Identify which cell holds the provided text, then report its [x, y] central coordinate. 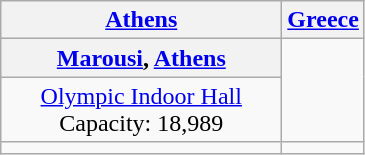
Greece [324, 20]
Olympic Indoor HallCapacity: 18,989 [142, 110]
Marousi, Athens [142, 58]
Athens [142, 20]
